Return the [X, Y] coordinate for the center point of the cell that contains the specified text.  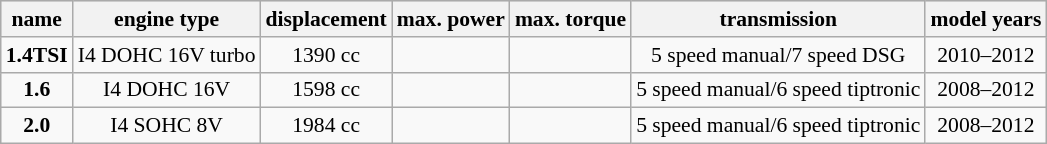
displacement [326, 19]
name [37, 19]
1.4TSI [37, 55]
max. power [451, 19]
1984 cc [326, 126]
engine type [167, 19]
I4 SOHC 8V [167, 126]
1598 cc [326, 90]
1390 cc [326, 55]
I4 DOHC 16V turbo [167, 55]
5 speed manual/7 speed DSG [778, 55]
2010–2012 [986, 55]
max. torque [570, 19]
I4 DOHC 16V [167, 90]
transmission [778, 19]
model years [986, 19]
1.6 [37, 90]
2.0 [37, 126]
